Capture the cell that displays the provided text and extract its (x, y) central coordinate. 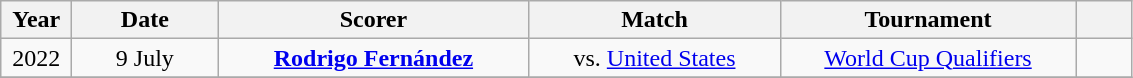
Year (36, 20)
9 July (145, 58)
Match (654, 20)
vs. United States (654, 58)
Rodrigo Fernández (374, 58)
Scorer (374, 20)
Date (145, 20)
World Cup Qualifiers (928, 58)
Tournament (928, 20)
2022 (36, 58)
